Pinpoint the cell where the given text exists, returning its (x, y) midpoint coordinate. 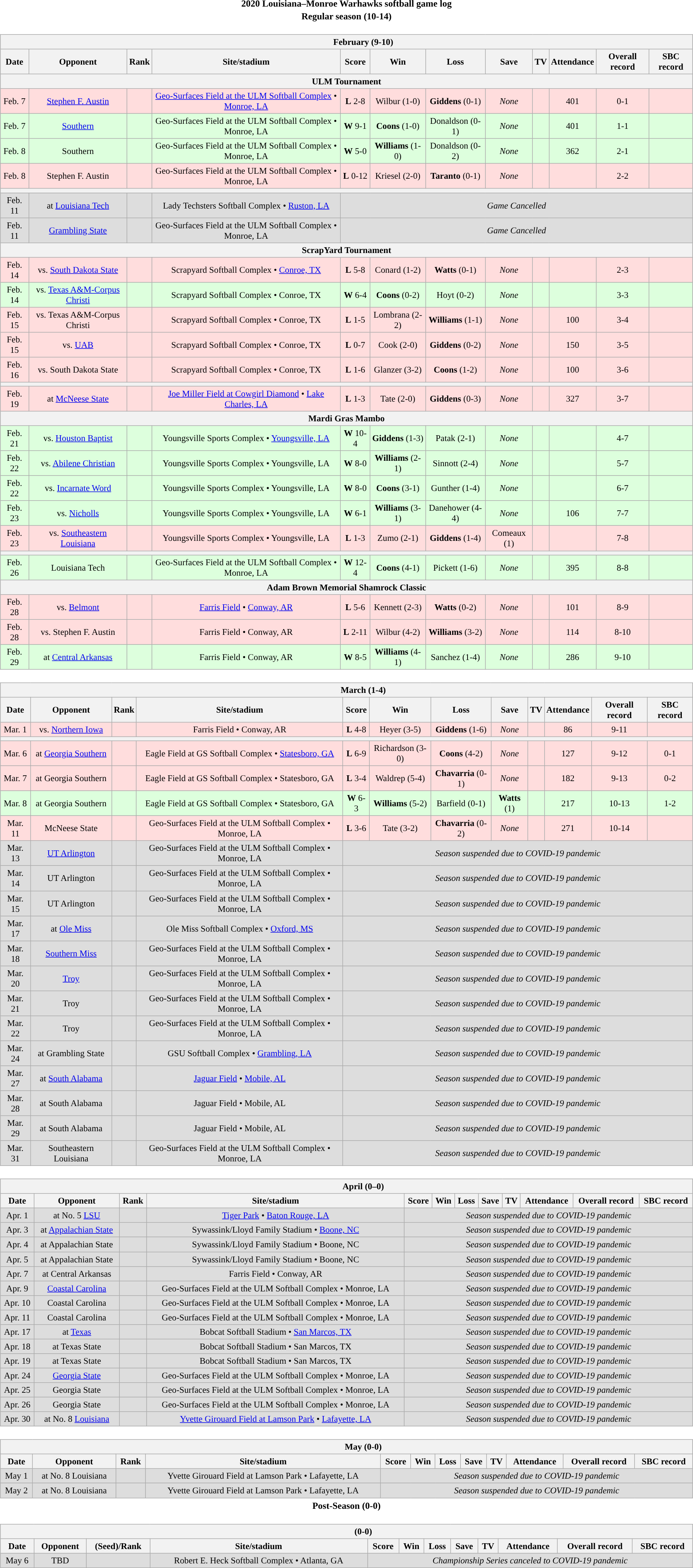
Grambling State (78, 231)
9-12 (620, 754)
Williams (5-2) (400, 803)
Robert E. Heck Softball Complex • Atlanta, GA (259, 1560)
9-13 (620, 778)
vs. Nicholls (78, 513)
Mar. 14 (15, 878)
Coons (1-2) (456, 370)
L 1-5 (355, 320)
L 2-8 (355, 101)
1-1 (623, 126)
Tiger Park • Baton Rouge, LA (275, 1216)
Giddens (1-3) (398, 439)
Mar. 29 (15, 1128)
Watts (1) (510, 803)
W 5-0 (355, 151)
L 0-7 (355, 345)
W 6-1 (355, 513)
106 (573, 513)
(0-0) (346, 1531)
Giddens (0-1) (456, 101)
Adam Brown Memorial Shamrock Classic (346, 587)
Mar. 20 (15, 978)
Gunther (1-4) (456, 488)
Mar. 22 (15, 1028)
Glanzer (3-2) (398, 370)
Championship Series canceled to COVID-19 pandemic (530, 1560)
Watts (0-1) (456, 270)
Mar. 31 (15, 1153)
271 (568, 829)
Williams (2-1) (398, 463)
2-2 (623, 176)
362 (573, 151)
182 (568, 778)
vs. Houston Baptist (78, 439)
5-7 (623, 463)
Lady Techsters Softball Complex • Ruston, LA (246, 205)
9-11 (620, 730)
Giddens (0-3) (456, 398)
Apr. 17 (17, 1332)
L 3-6 (357, 829)
April (0–0) (346, 1187)
Williams (4-1) (398, 657)
8-9 (623, 607)
Mar. 27 (15, 1079)
Coons (3-1) (398, 488)
at Ole Miss (71, 928)
(Seed)/Rank (118, 1546)
Coons (4-2) (461, 754)
Tate (2-0) (398, 398)
3-5 (623, 345)
Donaldson (0-2) (456, 151)
3-7 (623, 398)
Apr. 4 (17, 1245)
Conard (1-2) (398, 270)
Apr. 7 (17, 1274)
Mar. 7 (15, 778)
May 2 (17, 1491)
May 6 (17, 1560)
Zumo (2-1) (398, 539)
L 4-8 (357, 730)
Mar. 21 (15, 1004)
Danehower (4-4) (456, 513)
Kennett (2-3) (398, 607)
Feb. 29 (15, 657)
vs. Incarnate Word (78, 488)
Taranto (0-1) (456, 176)
ScrapYard Tournament (346, 250)
Giddens (1-4) (456, 539)
W 6-3 (357, 803)
Apr. 30 (17, 1419)
Apr. 24 (17, 1375)
Giddens (1-6) (461, 730)
4-7 (623, 439)
Mar. 8 (15, 803)
Southern Miss (71, 953)
Chavarria (0-1) (461, 778)
3-3 (623, 295)
at McNeese State (78, 398)
Apr. 25 (17, 1390)
Feb. 16 (15, 370)
8-8 (623, 567)
7-8 (623, 539)
Barfield (0-1) (461, 803)
Mar. 11 (15, 829)
217 (568, 803)
Williams (1-0) (398, 151)
vs. Northern Iowa (71, 730)
Mar. 28 (15, 1103)
L 5-8 (355, 270)
Giddens (0-2) (456, 345)
Chavarria (0-2) (461, 829)
Watts (0-2) (456, 607)
vs. Abilene Christian (78, 463)
3-4 (623, 320)
Lombrana (2-2) (398, 320)
Feb. 21 (15, 439)
Donaldson (0-1) (456, 126)
L 0-12 (355, 176)
Apr. 10 (17, 1303)
10-13 (620, 803)
Waldrep (5-4) (400, 778)
Mar. 15 (15, 903)
W 12-4 (355, 567)
L 5-6 (355, 607)
395 (573, 567)
Sinnott (2-4) (456, 463)
Mar. 13 (15, 853)
Apr. 19 (17, 1361)
Mar. 24 (15, 1053)
March (1-4) (346, 690)
Apr. 11 (17, 1317)
vs. Belmont (78, 607)
McNeese State (71, 829)
Feb. 19 (15, 398)
327 (573, 398)
at Texas (77, 1332)
101 (573, 607)
Apr. 9 (17, 1288)
Williams (3-2) (456, 632)
W 10-4 (355, 439)
Hoyt (0-2) (456, 295)
Apr. 5 (17, 1259)
Mar. 17 (15, 928)
Coons (4-1) (398, 567)
L 1-6 (355, 370)
127 (568, 754)
86 (568, 730)
W 8-5 (355, 657)
L 3-4 (357, 778)
Mar. 6 (15, 754)
Mardi Gras Mambo (346, 419)
May 1 (17, 1476)
L 2-11 (355, 632)
at Louisiana Tech (78, 205)
Richardson (3-0) (400, 754)
1-2 (670, 803)
vs. Southeastern Louisiana (78, 539)
Comeaux (1) (509, 539)
Cook (2-0) (398, 345)
3-6 (623, 370)
Apr. 26 (17, 1404)
TBD (60, 1560)
ULM Tournament (346, 81)
10-14 (620, 829)
W 9-1 (355, 126)
Kriesel (2-0) (398, 176)
at No. 5 LSU (77, 1216)
0-2 (670, 778)
9-10 (623, 657)
Williams (1-1) (456, 320)
2-3 (623, 270)
6-7 (623, 488)
vs. Stephen F. Austin (78, 632)
8-10 (623, 632)
Joe Miller Field at Cowgirl Diamond • Lake Charles, LA (246, 398)
GSU Softball Complex • Grambling, LA (240, 1053)
Coons (0-2) (398, 295)
Mar. 1 (15, 730)
2-1 (623, 151)
Louisiana Tech (78, 567)
vs. UAB (78, 345)
Pickett (1-6) (456, 567)
Heyer (3-5) (400, 730)
Wilbur (1-0) (398, 101)
Apr. 3 (17, 1230)
Coons (1-0) (398, 126)
May (0-0) (346, 1447)
Feb. 26 (15, 567)
150 (573, 345)
Tate (3-2) (400, 829)
Apr. 1 (17, 1216)
Williams (3-1) (398, 513)
L 6-9 (357, 754)
Southeastern Louisiana (71, 1153)
Wilbur (4-2) (398, 632)
Apr. 18 (17, 1346)
Mar. 18 (15, 953)
Patak (2-1) (456, 439)
W 6-4 (355, 295)
286 (573, 657)
Sanchez (1-4) (456, 657)
February (9-10) (346, 42)
114 (573, 632)
7-7 (623, 513)
at Grambling State (71, 1053)
Ole Miss Softball Complex • Oxford, MS (240, 928)
